Search for the cell housing the specified text and yield its [x, y] center coordinate. 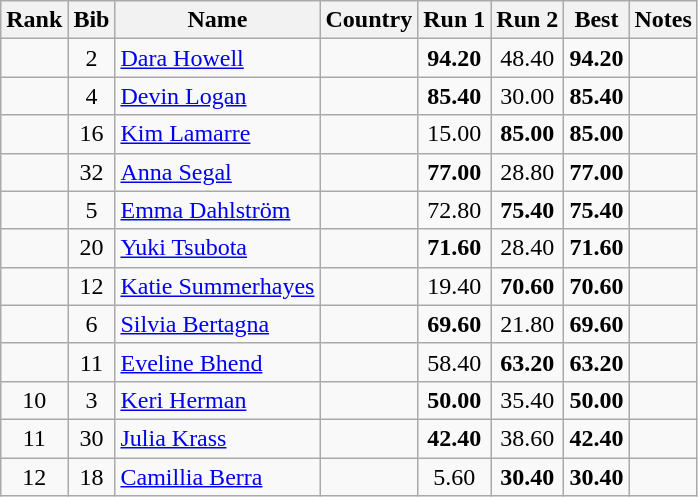
Run 2 [528, 20]
28.80 [528, 172]
35.40 [528, 400]
Kim Lamarre [218, 134]
Name [218, 20]
58.40 [454, 362]
Keri Herman [218, 400]
Katie Summerhayes [218, 286]
5.60 [454, 477]
Devin Logan [218, 96]
2 [92, 58]
10 [34, 400]
30 [92, 438]
21.80 [528, 324]
30.00 [528, 96]
Yuki Tsubota [218, 248]
Rank [34, 20]
6 [92, 324]
Emma Dahlström [218, 210]
32 [92, 172]
Dara Howell [218, 58]
Camillia Berra [218, 477]
16 [92, 134]
Country [369, 20]
Run 1 [454, 20]
72.80 [454, 210]
5 [92, 210]
20 [92, 248]
38.60 [528, 438]
4 [92, 96]
3 [92, 400]
28.40 [528, 248]
Julia Krass [218, 438]
Best [596, 20]
Eveline Bhend [218, 362]
15.00 [454, 134]
Bib [92, 20]
19.40 [454, 286]
48.40 [528, 58]
Notes [663, 20]
18 [92, 477]
Anna Segal [218, 172]
Silvia Bertagna [218, 324]
